Return (X, Y) of the center of cell containing provided text 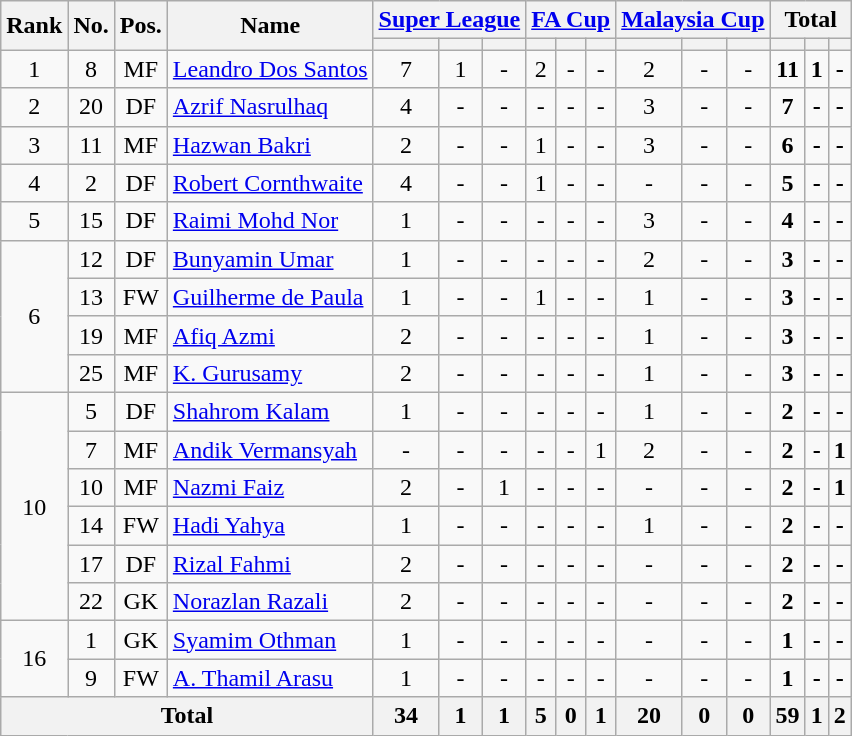
Super League (450, 20)
Robert Cornthwaite (270, 183)
Pos. (140, 26)
K. Gurusamy (270, 373)
Bunyamin Umar (270, 259)
13 (91, 297)
Rank (34, 26)
Andik Vermansyah (270, 449)
Syamim Othman (270, 640)
Rizal Fahmi (270, 564)
A. Thamil Arasu (270, 678)
15 (91, 221)
16 (34, 659)
Nazmi Faiz (270, 488)
14 (91, 526)
No. (91, 26)
Raimi Mohd Nor (270, 221)
17 (91, 564)
Shahrom Kalam (270, 411)
FA Cup (571, 20)
25 (91, 373)
Name (270, 26)
Azrif Nasrulhaq (270, 107)
19 (91, 335)
22 (91, 602)
Hazwan Bakri (270, 145)
34 (406, 716)
Malaysia Cup (693, 20)
9 (91, 678)
Guilherme de Paula (270, 297)
Leandro Dos Santos (270, 69)
59 (788, 716)
8 (91, 69)
Afiq Azmi (270, 335)
Hadi Yahya (270, 526)
Norazlan Razali (270, 602)
12 (91, 259)
